Capture the cell that displays the provided text and extract its (X, Y) central coordinate. 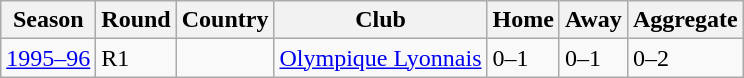
0–2 (685, 58)
Season (48, 20)
Country (225, 20)
Away (593, 20)
Round (136, 20)
Aggregate (685, 20)
R1 (136, 58)
Club (380, 20)
1995–96 (48, 58)
Olympique Lyonnais (380, 58)
Home (523, 20)
